Find where the given text appears and provide that cell's center as [x, y] coordinate. 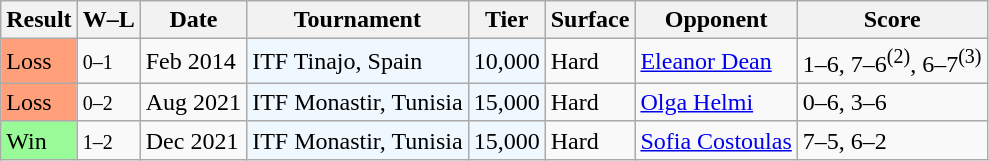
Opponent [716, 20]
Sofia Costoulas [716, 140]
0–2 [108, 102]
Win [39, 140]
Tournament [358, 20]
Surface [590, 20]
Dec 2021 [193, 140]
ITF Tinajo, Spain [358, 62]
Result [39, 20]
Feb 2014 [193, 62]
1–2 [108, 140]
Aug 2021 [193, 102]
Tier [506, 20]
Olga Helmi [716, 102]
10,000 [506, 62]
1–6, 7–6(2), 6–7(3) [892, 62]
0–6, 3–6 [892, 102]
7–5, 6–2 [892, 140]
0–1 [108, 62]
Eleanor Dean [716, 62]
Date [193, 20]
Score [892, 20]
W–L [108, 20]
